Output the [X, Y] coordinate of the center of the cell containing the given text.  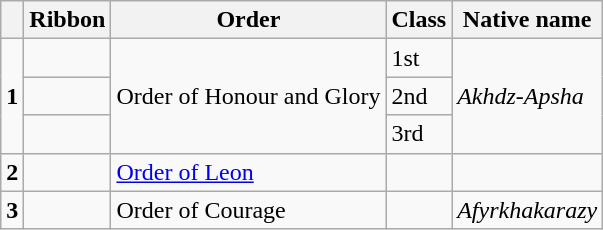
Order of Leon [248, 172]
1st [419, 58]
Akhdz-Apsha [528, 96]
2 [12, 172]
Afyrkhakarazy [528, 210]
3rd [419, 134]
1 [12, 96]
2nd [419, 96]
Native name [528, 20]
3 [12, 210]
Ribbon [68, 20]
Order of Courage [248, 210]
Class [419, 20]
Order [248, 20]
Order of Honour and Glory [248, 96]
